Output the (x, y) coordinate of the center of the cell containing the given text.  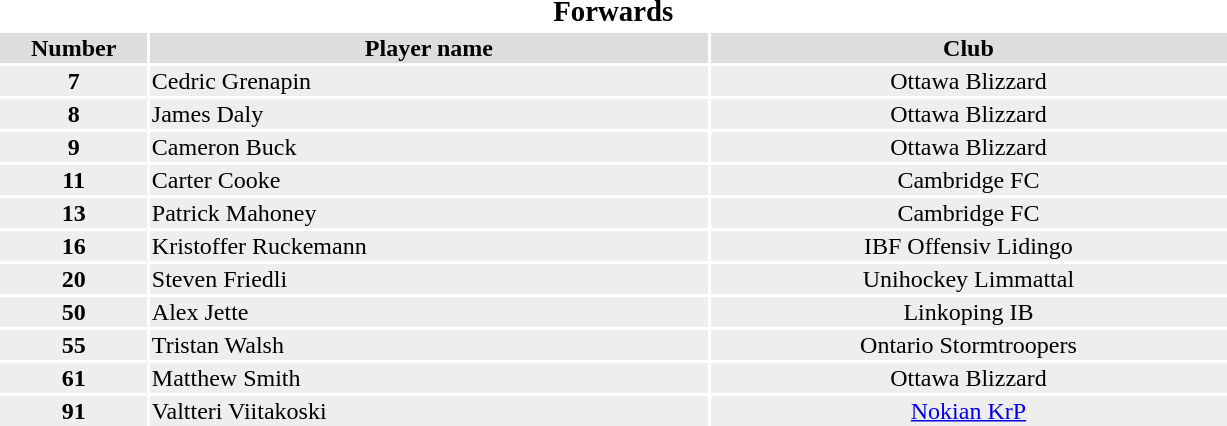
James Daly (428, 114)
IBF Offensiv Lidingo (968, 246)
9 (74, 147)
16 (74, 246)
Ontario Stormtroopers (968, 345)
Club (968, 48)
13 (74, 213)
Kristoffer Ruckemann (428, 246)
Player name (428, 48)
Cedric Grenapin (428, 81)
Nokian KrP (968, 411)
Valtteri Viitakoski (428, 411)
Unihockey Limmattal (968, 279)
Matthew Smith (428, 378)
61 (74, 378)
Carter Cooke (428, 180)
Cameron Buck (428, 147)
Linkoping IB (968, 312)
11 (74, 180)
20 (74, 279)
Alex Jette (428, 312)
50 (74, 312)
7 (74, 81)
91 (74, 411)
Tristan Walsh (428, 345)
Steven Friedli (428, 279)
Patrick Mahoney (428, 213)
8 (74, 114)
55 (74, 345)
Number (74, 48)
